Pinpoint the cell where the given text exists, returning its [x, y] midpoint coordinate. 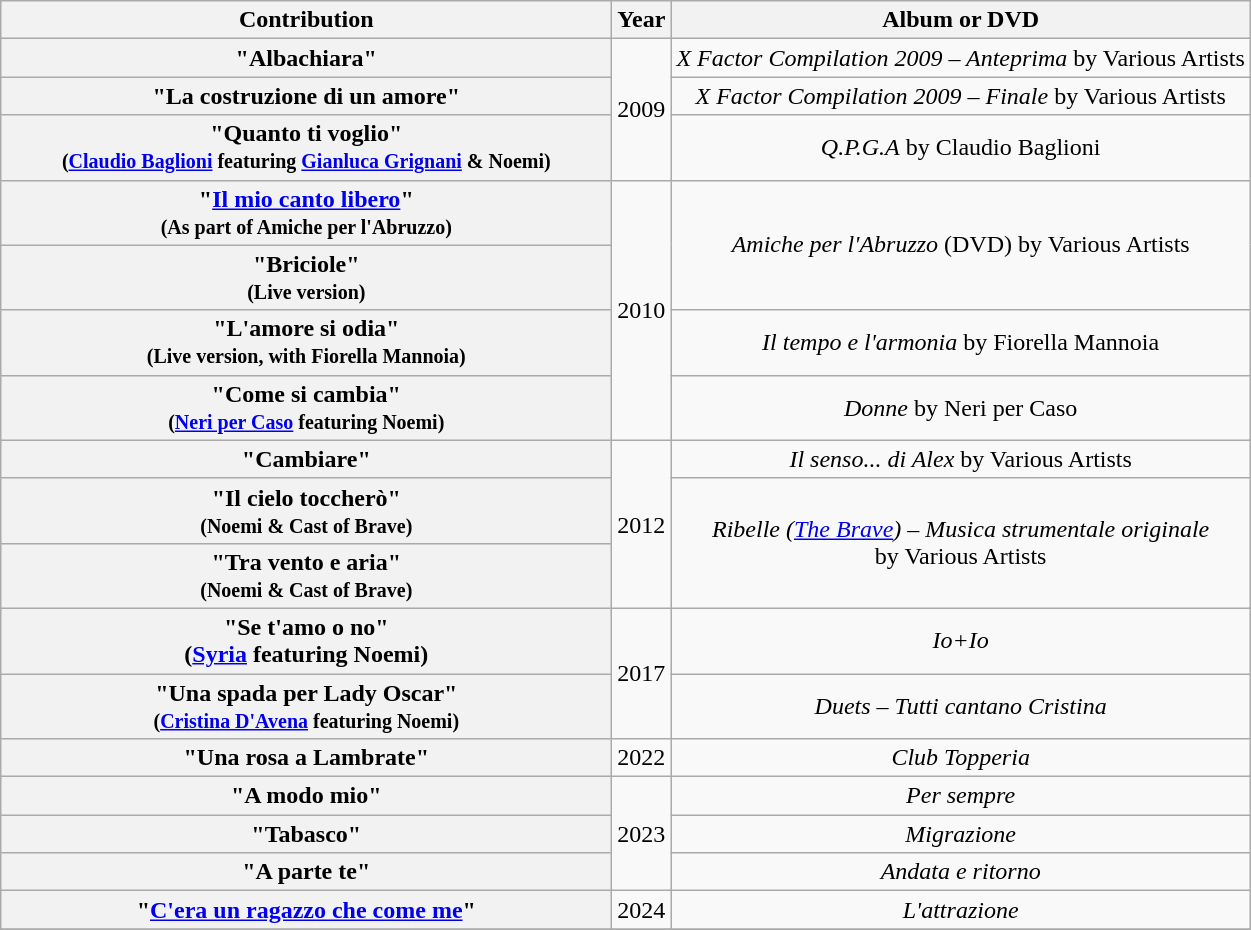
"Tra vento e aria"(Noemi & Cast of Brave) [306, 576]
2024 [642, 910]
Ribelle (The Brave) – Musica strumentale originaleby Various Artists [961, 543]
"A modo mio" [306, 796]
"Quanto ti voglio"(Claudio Baglioni featuring Gianluca Grignani & Noemi) [306, 148]
2023 [642, 834]
Andata e ritorno [961, 872]
Migrazione [961, 834]
Club Topperia [961, 758]
2010 [642, 310]
"A parte te" [306, 872]
2022 [642, 758]
"La costruzione di un amore" [306, 96]
Album or DVD [961, 20]
"Una rosa a Lambrate" [306, 758]
Amiche per l'Abruzzo (DVD) by Various Artists [961, 245]
"L'amore si odia"(Live version, with Fiorella Mannoia) [306, 342]
"Tabasco" [306, 834]
Il senso... di Alex by Various Artists [961, 459]
Q.P.G.A by Claudio Baglioni [961, 148]
Donne by Neri per Caso [961, 408]
X Factor Compilation 2009 – Finale by Various Artists [961, 96]
"Il cielo toccherò"(Noemi & Cast of Brave) [306, 510]
Year [642, 20]
"Il mio canto libero"(As part of Amiche per l'Abruzzo) [306, 212]
Contribution [306, 20]
"Una spada per Lady Oscar"(Cristina D'Avena featuring Noemi) [306, 706]
"Briciole"(Live version) [306, 278]
2012 [642, 524]
X Factor Compilation 2009 – Anteprima by Various Artists [961, 58]
2009 [642, 110]
Duets – Tutti cantano Cristina [961, 706]
"C'era un ragazzo che come me" [306, 910]
2017 [642, 673]
Io+Io [961, 640]
"Se t'amo o no"(Syria featuring Noemi) [306, 640]
"Albachiara" [306, 58]
L'attrazione [961, 910]
"Come si cambia"(Neri per Caso featuring Noemi) [306, 408]
"Cambiare" [306, 459]
Il tempo e l'armonia by Fiorella Mannoia [961, 342]
Per sempre [961, 796]
